From the cell containing the given text, extract its center point as (X, Y) coordinate. 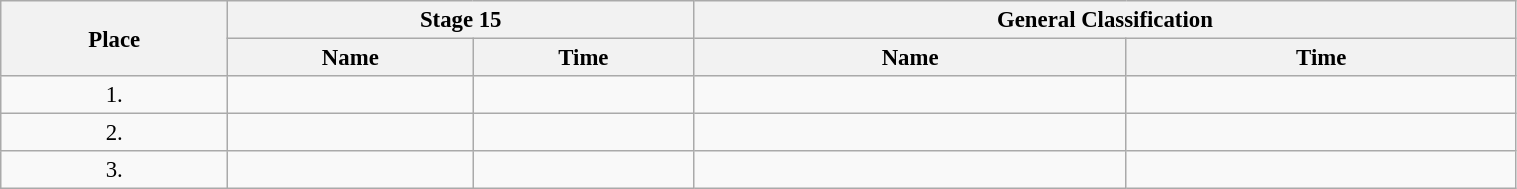
1. (114, 95)
3. (114, 170)
2. (114, 133)
General Classification (1105, 20)
Place (114, 38)
Stage 15 (461, 20)
